Locate the cell with the specified text and output its [X, Y] center coordinate. 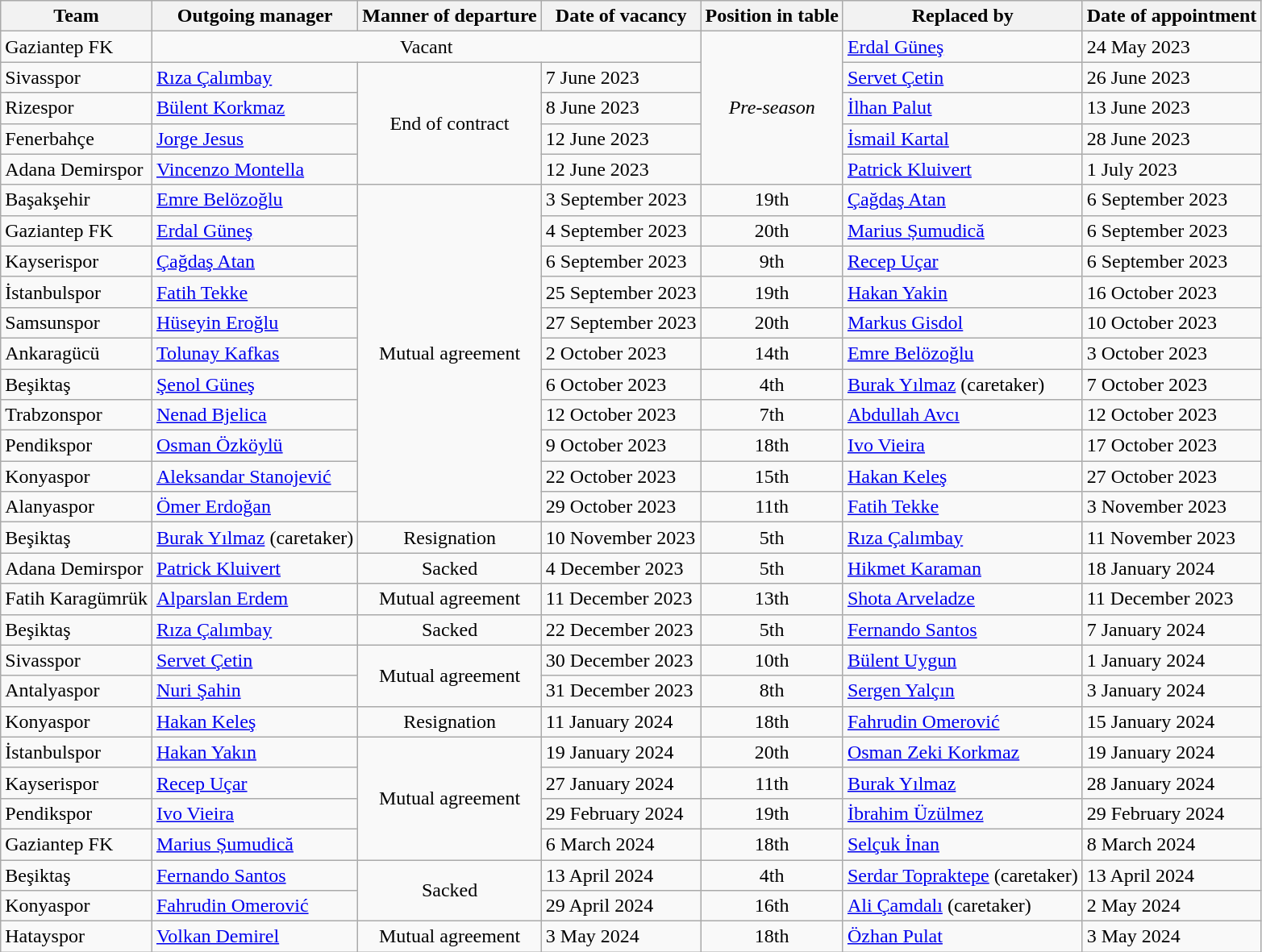
10th [772, 660]
Şenol Güneş [255, 385]
Pre-season [772, 108]
26 June 2023 [1172, 77]
Nenad Bjelica [255, 415]
17 October 2023 [1172, 446]
2 October 2023 [621, 353]
Team [77, 16]
10 November 2023 [621, 538]
13th [772, 599]
Rizespor [77, 108]
Başakşehir [77, 200]
Shota Arveladze [963, 599]
3 September 2023 [621, 200]
Serdar Topraktepe (caretaker) [963, 875]
9 October 2023 [621, 446]
1 July 2023 [1172, 169]
Sergen Yalçın [963, 691]
6 October 2023 [621, 385]
1 January 2024 [1172, 660]
İsmail Kartal [963, 139]
11 November 2023 [1172, 538]
Vacant [426, 47]
28 June 2023 [1172, 139]
Hüseyin Eroğlu [255, 322]
Hikmet Karaman [963, 568]
Date of vacancy [621, 16]
İbrahim Üzülmez [963, 813]
27 October 2023 [1172, 476]
2 May 2024 [1172, 906]
4 December 2023 [621, 568]
4 September 2023 [621, 231]
7 October 2023 [1172, 385]
Position in table [772, 16]
13 June 2023 [1172, 108]
3 January 2024 [1172, 691]
Bülent Korkmaz [255, 108]
24 May 2023 [1172, 47]
16th [772, 906]
Burak Yılmaz [963, 783]
25 September 2023 [621, 292]
Fenerbahçe [77, 139]
8th [772, 691]
7 January 2024 [1172, 630]
8 March 2024 [1172, 844]
Markus Gisdol [963, 322]
3 October 2023 [1172, 353]
15 January 2024 [1172, 721]
Alparslan Erdem [255, 599]
7 June 2023 [621, 77]
Nuri Şahin [255, 691]
10 October 2023 [1172, 322]
Date of appointment [1172, 16]
27 January 2024 [621, 783]
6 March 2024 [621, 844]
Bülent Uygun [963, 660]
18 January 2024 [1172, 568]
29 April 2024 [621, 906]
Fatih Karagümrük [77, 599]
Trabzonspor [77, 415]
11 January 2024 [621, 721]
31 December 2023 [621, 691]
Ömer Erdoğan [255, 507]
3 November 2023 [1172, 507]
14th [772, 353]
Jorge Jesus [255, 139]
Alanyaspor [77, 507]
16 October 2023 [1172, 292]
9th [772, 261]
7th [772, 415]
Samsunspor [77, 322]
8 June 2023 [621, 108]
Hakan Yakın [255, 752]
Osman Özköylü [255, 446]
Özhan Pulat [963, 937]
Tolunay Kafkas [255, 353]
Outgoing manager [255, 16]
Abdullah Avcı [963, 415]
Replaced by [963, 16]
İlhan Palut [963, 108]
15th [772, 476]
Selçuk İnan [963, 844]
Osman Zeki Korkmaz [963, 752]
28 January 2024 [1172, 783]
22 October 2023 [621, 476]
29 October 2023 [621, 507]
Ankaragücü [77, 353]
Antalyaspor [77, 691]
22 December 2023 [621, 630]
Vincenzo Montella [255, 169]
Manner of departure [450, 16]
27 September 2023 [621, 322]
30 December 2023 [621, 660]
Aleksandar Stanojević [255, 476]
End of contract [450, 123]
Hatayspor [77, 937]
Volkan Demirel [255, 937]
Ali Çamdalı (caretaker) [963, 906]
Hakan Yakin [963, 292]
